Pinpoint the cell where the given text exists, returning its [x, y] midpoint coordinate. 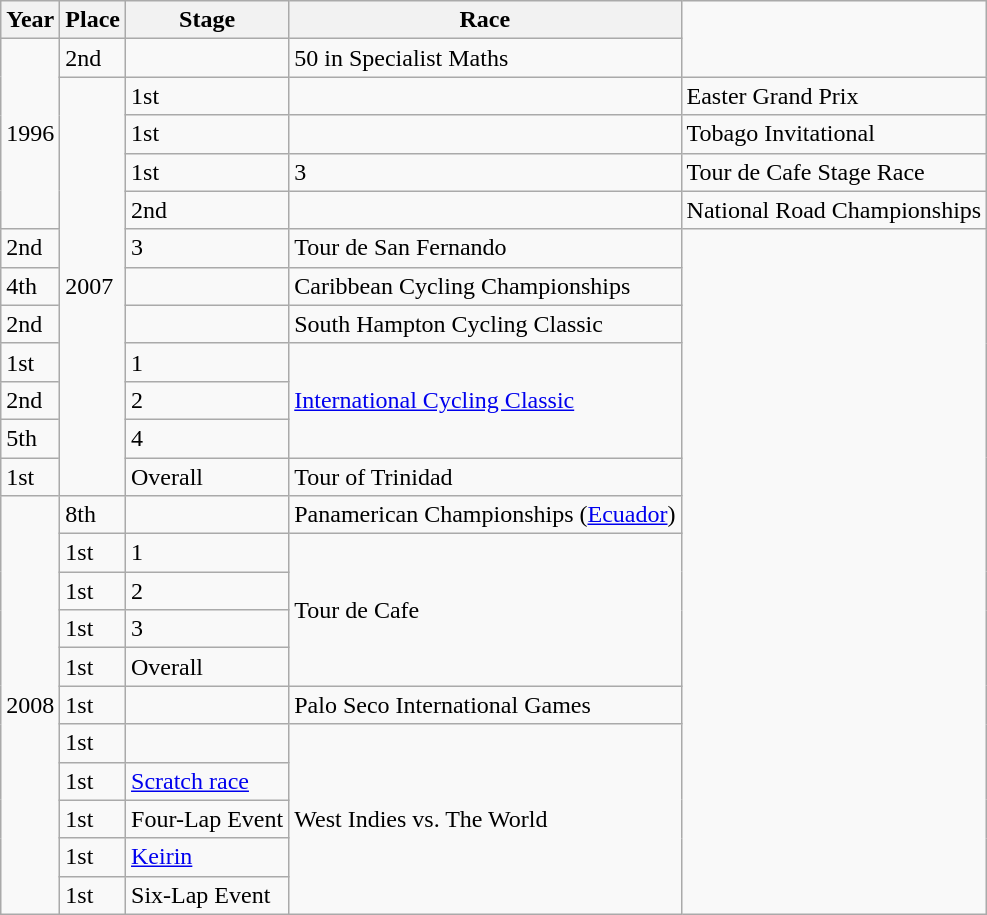
2008 [30, 706]
Tobago Invitational [834, 134]
West Indies vs. The World [485, 819]
1996 [30, 134]
Easter Grand Prix [834, 96]
5th [30, 438]
Race [485, 20]
Tour de San Fernando [485, 248]
South Hampton Cycling Classic [485, 324]
Stage [208, 20]
Tour de Cafe Stage Race [834, 172]
Four-Lap Event [208, 819]
2007 [93, 286]
Year [30, 20]
4 [208, 438]
National Road Championships [834, 210]
Tour of Trinidad [485, 477]
Scratch race [208, 781]
Keirin [208, 857]
International Cycling Classic [485, 400]
Tour de Cafe [485, 610]
Caribbean Cycling Championships [485, 286]
Panamerican Championships (Ecuador) [485, 515]
Six-Lap Event [208, 895]
50 in Specialist Maths [485, 58]
4th [30, 286]
Place [93, 20]
Palo Seco International Games [485, 705]
8th [93, 515]
